Output the (X, Y) coordinate of the center of the cell containing the given text.  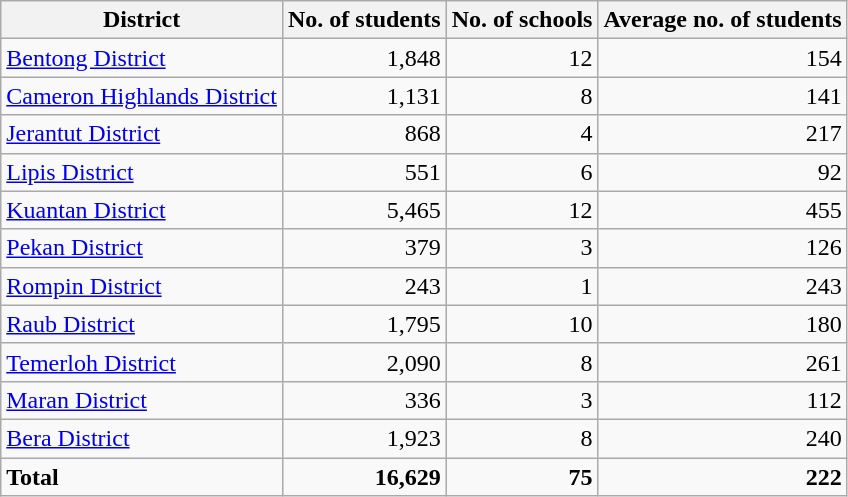
1,848 (364, 58)
336 (364, 400)
141 (722, 96)
4 (522, 134)
Bentong District (142, 58)
1,795 (364, 324)
District (142, 20)
Kuantan District (142, 210)
261 (722, 362)
240 (722, 438)
455 (722, 210)
Bera District (142, 438)
1,923 (364, 438)
Average no. of students (722, 20)
16,629 (364, 477)
222 (722, 477)
Total (142, 477)
112 (722, 400)
Rompin District (142, 286)
154 (722, 58)
2,090 (364, 362)
Temerloh District (142, 362)
Pekan District (142, 248)
551 (364, 172)
Cameron Highlands District (142, 96)
92 (722, 172)
Maran District (142, 400)
1,131 (364, 96)
Lipis District (142, 172)
5,465 (364, 210)
Jerantut District (142, 134)
Raub District (142, 324)
No. of students (364, 20)
180 (722, 324)
868 (364, 134)
379 (364, 248)
1 (522, 286)
126 (722, 248)
75 (522, 477)
217 (722, 134)
6 (522, 172)
10 (522, 324)
No. of schools (522, 20)
